Search for the cell housing the specified text and yield its (x, y) center coordinate. 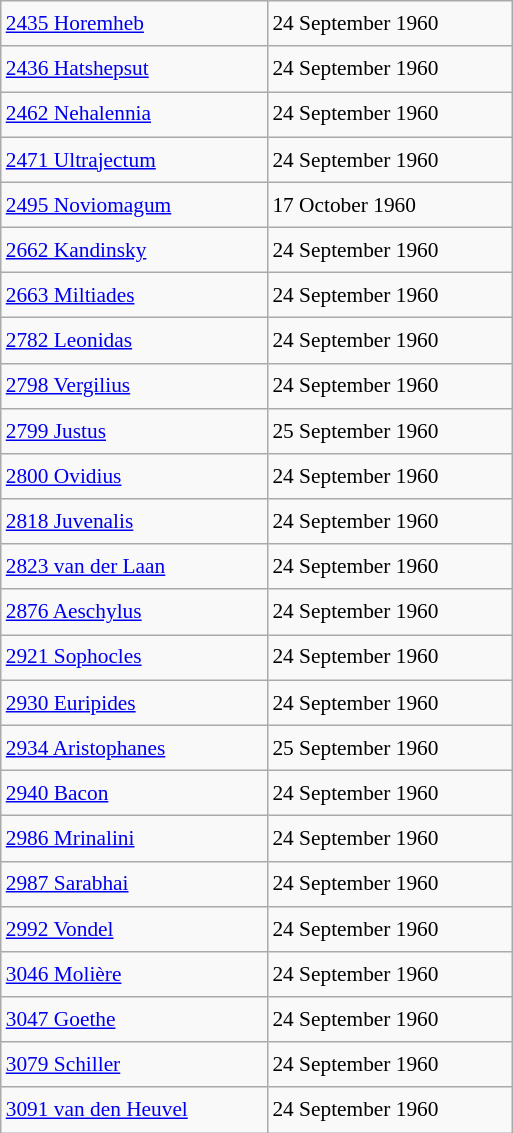
2823 van der Laan (134, 566)
2471 Ultrajectum (134, 160)
3047 Goethe (134, 1020)
2934 Aristophanes (134, 748)
2921 Sophocles (134, 658)
2495 Noviomagum (134, 204)
17 October 1960 (389, 204)
2940 Bacon (134, 792)
2462 Nehalennia (134, 114)
2436 Hatshepsut (134, 68)
2435 Horemheb (134, 24)
2987 Sarabhai (134, 884)
2800 Ovidius (134, 476)
2992 Vondel (134, 928)
2986 Mrinalini (134, 838)
3046 Molière (134, 974)
2930 Euripides (134, 702)
3091 van den Heuvel (134, 1110)
2663 Miltiades (134, 296)
3079 Schiller (134, 1064)
2876 Aeschylus (134, 612)
2818 Juvenalis (134, 522)
2799 Justus (134, 430)
2662 Kandinsky (134, 250)
2782 Leonidas (134, 340)
2798 Vergilius (134, 386)
